Capture the cell that displays the provided text and extract its [x, y] central coordinate. 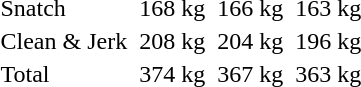
208 kg [172, 41]
204 kg [250, 41]
